For the text-containing cell, return its midpoint in [X, Y] coordinate format. 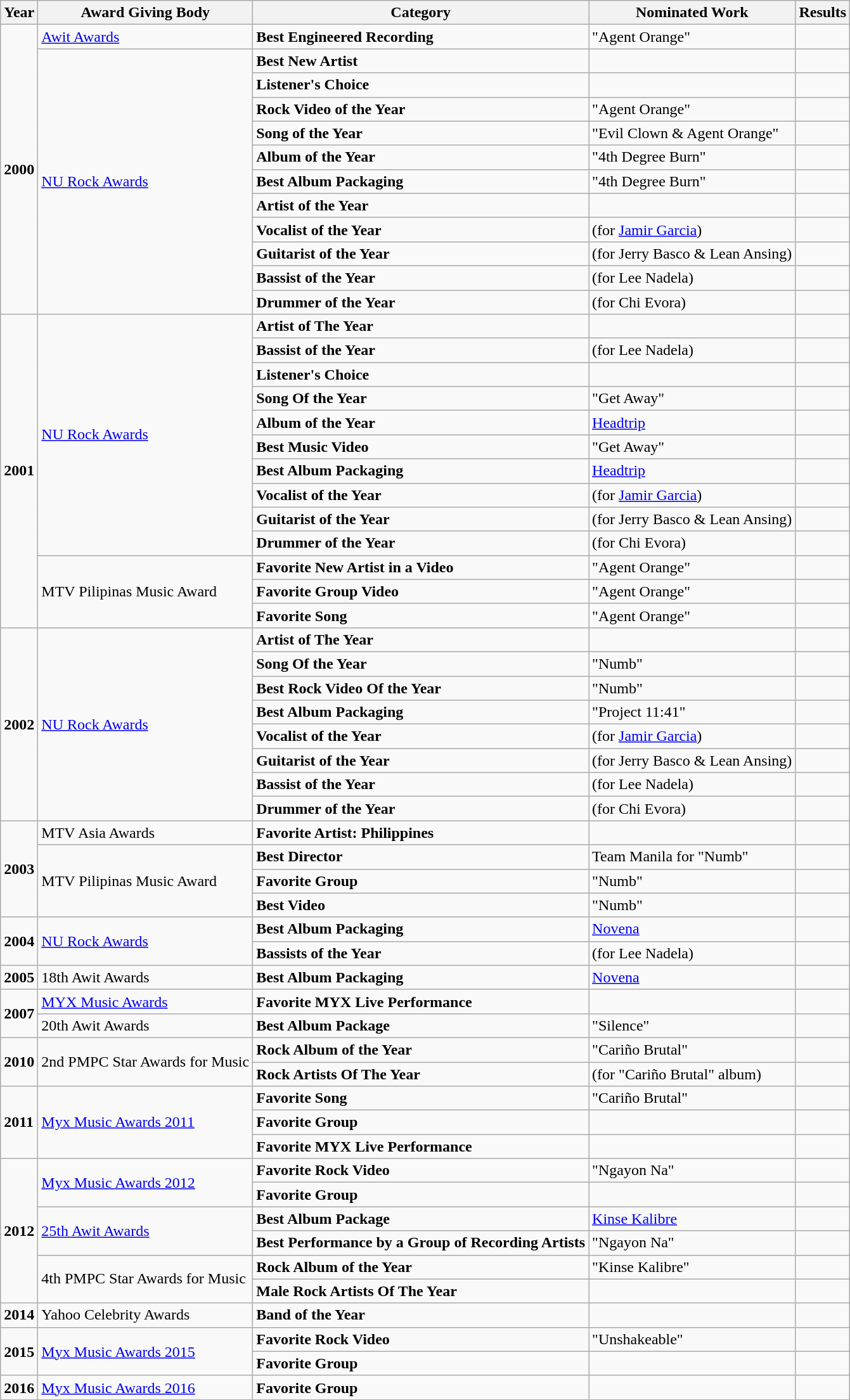
2nd PMPC Star Awards for Music [146, 1062]
Favorite Artist: Philippines [421, 833]
2002 [19, 724]
Results [823, 13]
Artist of the Year [421, 205]
Year [19, 13]
Yahoo Celebrity Awards [146, 1315]
Best Engineered Recording [421, 37]
"Unshakeable" [692, 1339]
2005 [19, 977]
Favorite New Artist in a Video [421, 567]
2003 [19, 869]
2001 [19, 472]
"Project 11:41" [692, 712]
2014 [19, 1315]
Awit Awards [146, 37]
2004 [19, 941]
"Silence" [692, 1025]
20th Awit Awards [146, 1025]
Male Rock Artists Of The Year [421, 1291]
2015 [19, 1351]
2016 [19, 1387]
Favorite Group Video [421, 591]
Nominated Work [692, 13]
Myx Music Awards 2012 [146, 1183]
Bassists of the Year [421, 953]
18th Awit Awards [146, 977]
Best Performance by a Group of Recording Artists [421, 1243]
2011 [19, 1122]
Award Giving Body [146, 13]
Best Director [421, 857]
Rock Video of the Year [421, 109]
MTV Asia Awards [146, 833]
"Evil Clown & Agent Orange" [692, 133]
Myx Music Awards 2016 [146, 1387]
(for "Cariño Brutal" album) [692, 1074]
2010 [19, 1062]
Best New Artist [421, 61]
Myx Music Awards 2015 [146, 1351]
Best Music Video [421, 447]
2012 [19, 1231]
Team Manila for "Numb" [692, 857]
Best Video [421, 905]
2000 [19, 170]
Category [421, 13]
25th Awit Awards [146, 1231]
Rock Artists Of The Year [421, 1074]
MYX Music Awards [146, 1001]
Band of the Year [421, 1315]
Song of the Year [421, 133]
4th PMPC Star Awards for Music [146, 1279]
Best Rock Video Of the Year [421, 688]
Kinse Kalibre [692, 1219]
"Kinse Kalibre" [692, 1267]
Myx Music Awards 2011 [146, 1122]
2007 [19, 1013]
